Extract the [X, Y] coordinate from the center of the cell holding the provided text.  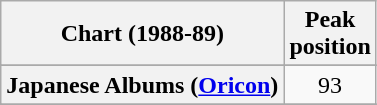
Japanese Albums (Oricon) [142, 85]
Peakposition [330, 34]
Chart (1988-89) [142, 34]
93 [330, 85]
